For the text-containing cell, return its midpoint in (X, Y) coordinate format. 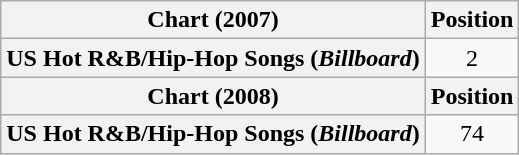
74 (472, 134)
Chart (2008) (213, 96)
Chart (2007) (213, 20)
2 (472, 58)
